Search for the cell housing the specified text and yield its (x, y) center coordinate. 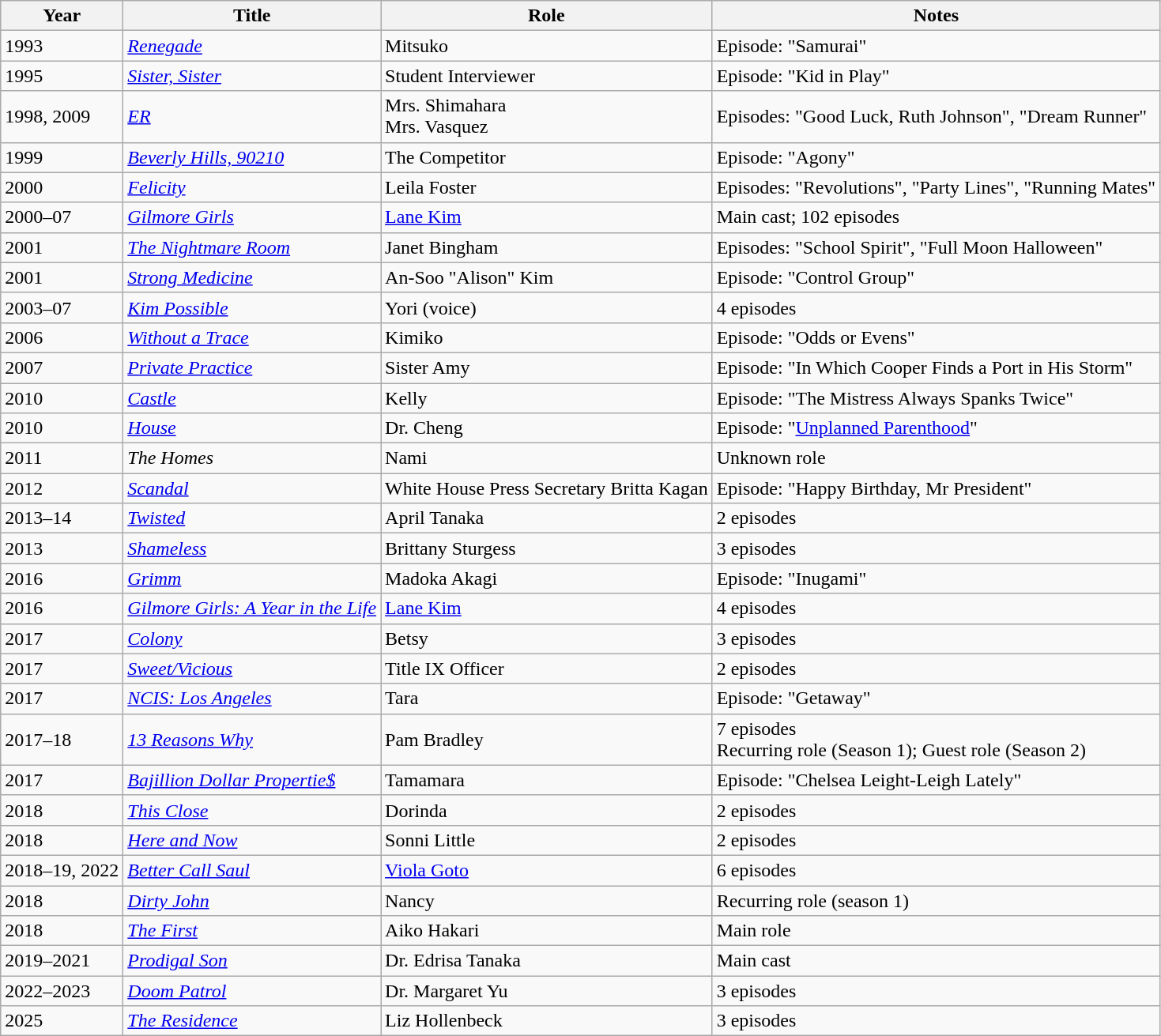
Shameless (252, 548)
Twisted (252, 518)
1993 (62, 46)
Nancy (547, 900)
Bajillion Dollar Propertie$ (252, 780)
This Close (252, 810)
Main cast (936, 961)
Year (62, 16)
Grimm (252, 578)
Episode: "Inugami" (936, 578)
Main cast; 102 episodes (936, 217)
2011 (62, 458)
The Residence (252, 1021)
Episode: "Chelsea Leight-Leigh Lately" (936, 780)
2007 (62, 367)
Dirty John (252, 900)
Mitsuko (547, 46)
2022–2023 (62, 991)
2013–14 (62, 518)
Episodes: "School Spirit", "Full Moon Halloween" (936, 247)
13 Reasons Why (252, 740)
Here and Now (252, 840)
Title IX Officer (547, 669)
Episode: "Unplanned Parenthood" (936, 428)
1999 (62, 157)
Brittany Sturgess (547, 548)
1995 (62, 76)
Viola Goto (547, 870)
Pam Bradley (547, 740)
Episodes: "Good Luck, Ruth Johnson", "Dream Runner" (936, 117)
Episode: "Control Group" (936, 277)
April Tanaka (547, 518)
Tara (547, 699)
White House Press Secretary Britta Kagan (547, 488)
Title (252, 16)
Notes (936, 16)
Colony (252, 639)
2018–19, 2022 (62, 870)
Tamamara (547, 780)
Mrs. ShimaharaMrs. Vasquez (547, 117)
Unknown role (936, 458)
Kelly (547, 397)
Dr. Margaret Yu (547, 991)
Episode: "Happy Birthday, Mr President" (936, 488)
7 episodes Recurring role (Season 1); Guest role (Season 2) (936, 740)
The First (252, 931)
Dorinda (547, 810)
NCIS: Los Angeles (252, 699)
1998, 2009 (62, 117)
Student Interviewer (547, 76)
Episodes: "Revolutions", "Party Lines", "Running Mates" (936, 187)
Kimiko (547, 337)
Episode: "The Mistress Always Spanks Twice" (936, 397)
Betsy (547, 639)
Episode: "Getaway" (936, 699)
Madoka Akagi (547, 578)
Episode: "In Which Cooper Finds a Port in His Storm" (936, 367)
Sister Amy (547, 367)
6 episodes (936, 870)
Episode: "Kid in Play" (936, 76)
Private Practice (252, 367)
Scandal (252, 488)
Recurring role (season 1) (936, 900)
2003–07 (62, 307)
Dr. Cheng (547, 428)
Janet Bingham (547, 247)
Aiko Hakari (547, 931)
House (252, 428)
2006 (62, 337)
Liz Hollenbeck (547, 1021)
Strong Medicine (252, 277)
2019–2021 (62, 961)
Dr. Edrisa Tanaka (547, 961)
Nami (547, 458)
Episode: "Odds or Evens" (936, 337)
An-Soo "Alison" Kim (547, 277)
Felicity (252, 187)
Castle (252, 397)
Beverly Hills, 90210 (252, 157)
ER (252, 117)
Gilmore Girls (252, 217)
2013 (62, 548)
2025 (62, 1021)
The Competitor (547, 157)
Prodigal Son (252, 961)
Leila Foster (547, 187)
Doom Patrol (252, 991)
Kim Possible (252, 307)
Sister, Sister (252, 76)
2012 (62, 488)
Main role (936, 931)
Better Call Saul (252, 870)
Yori (voice) (547, 307)
2017–18 (62, 740)
Episode: "Samurai" (936, 46)
Sonni Little (547, 840)
Sweet/Vicious (252, 669)
Role (547, 16)
Without a Trace (252, 337)
The Homes (252, 458)
The Nightmare Room (252, 247)
2000 (62, 187)
Episode: "Agony" (936, 157)
Gilmore Girls: A Year in the Life (252, 608)
2000–07 (62, 217)
Renegade (252, 46)
